Extract the [X, Y] coordinate from the center of the cell holding the provided text.  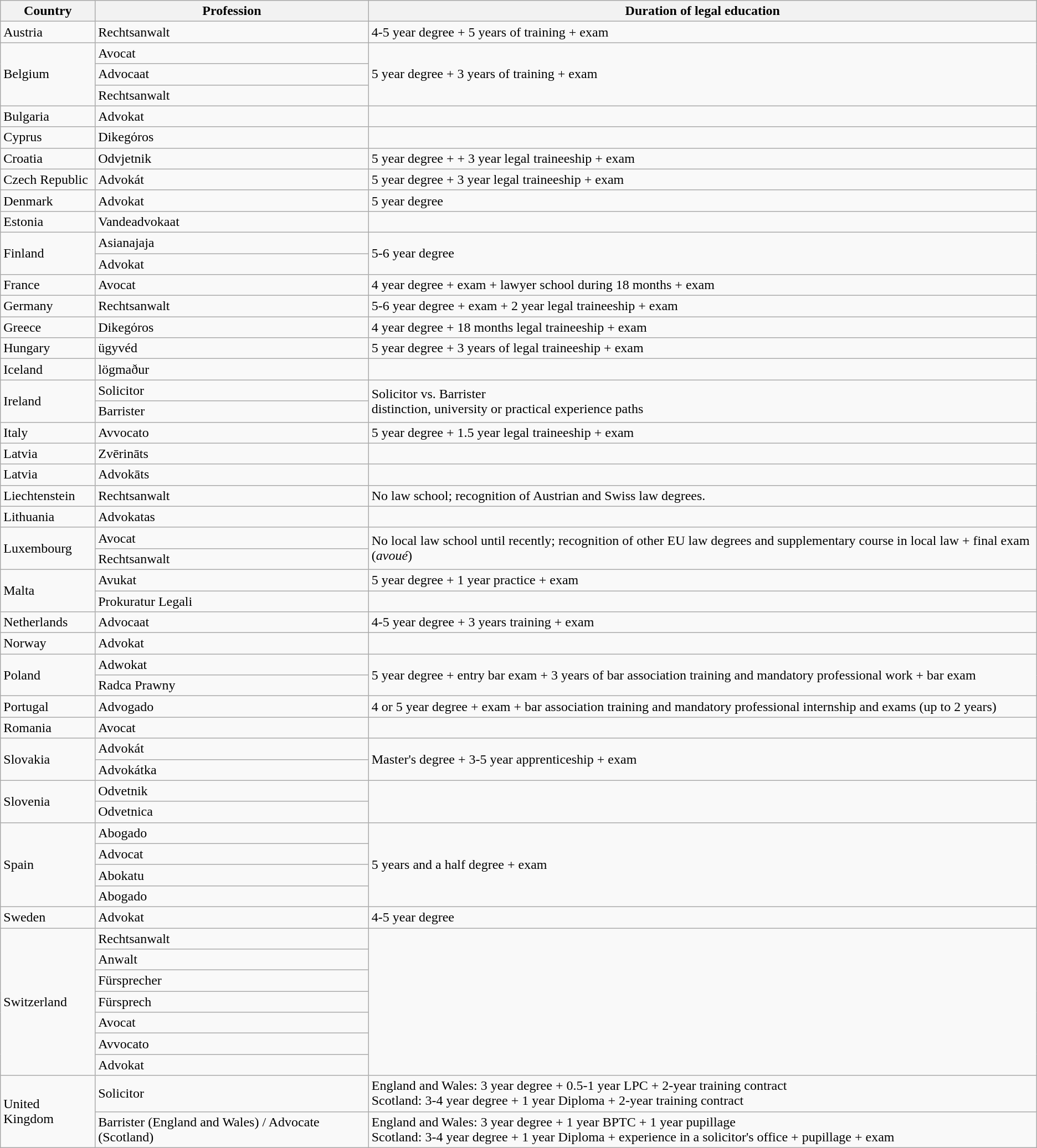
Advocat [232, 854]
Master's degree + 3-5 year apprenticeship + exam [702, 759]
lögmaður [232, 369]
5-6 year degree + exam + 2 year legal traineeship + exam [702, 306]
Denmark [48, 200]
Spain [48, 864]
Advogado [232, 707]
Solicitor vs. Barristerdistinction, university or practical experience paths [702, 401]
Netherlands [48, 622]
Malta [48, 590]
Vandeadvokaat [232, 222]
ügyvéd [232, 348]
4 year degree + 18 months legal traineeship + exam [702, 327]
Barrister [232, 411]
5 year degree + entry bar exam + 3 years of bar association training and mandatory professional work + bar exam [702, 675]
Ireland [48, 401]
Greece [48, 327]
Radca Prawny [232, 686]
Lithuania [48, 517]
Advokatas [232, 517]
Liechtenstein [48, 496]
5 year degree + 1 year practice + exam [702, 580]
Austria [48, 32]
5 years and a half degree + exam [702, 864]
Bulgaria [48, 116]
5 year degree [702, 200]
4-5 year degree [702, 917]
Prokuratur Legali [232, 601]
Adwokat [232, 665]
No local law school until recently; recognition of other EU law degrees and supplementary course in local law + final exam (avoué) [702, 548]
Duration of legal education [702, 11]
5 year degree + 3 year legal traineeship + exam [702, 179]
England and Wales: 3 year degree + 0.5-1 year LPC + 2-year training contractScotland: 3-4 year degree + 1 year Diploma + 2-year training contract [702, 1093]
Zvērināts [232, 454]
Odvetnik [232, 791]
4 or 5 year degree + exam + bar association training and mandatory professional internship and exams (up to 2 years) [702, 707]
4 year degree + exam + lawyer school during 18 months + exam [702, 285]
Barrister (England and Wales) / Advocate (Scotland) [232, 1130]
Profession [232, 11]
Portugal [48, 707]
5 year degree + + 3 year legal traineeship + exam [702, 158]
United Kingdom [48, 1111]
Norway [48, 644]
5-6 year degree [702, 253]
Slovakia [48, 759]
Abokatu [232, 875]
Luxembourg [48, 548]
5 year degree + 3 years of training + exam [702, 74]
Belgium [48, 74]
Cyprus [48, 137]
Estonia [48, 222]
4-5 year degree + 3 years training + exam [702, 622]
Romania [48, 728]
Fürsprech [232, 1002]
No law school; recognition of Austrian and Swiss law degrees. [702, 496]
5 year degree + 1.5 year legal traineeship + exam [702, 433]
Fürsprecher [232, 981]
Czech Republic [48, 179]
Hungary [48, 348]
Anwalt [232, 960]
Sweden [48, 917]
Odvetnica [232, 812]
Poland [48, 675]
Odvjetnik [232, 158]
Avukat [232, 580]
Germany [48, 306]
Italy [48, 433]
Advokátka [232, 770]
Switzerland [48, 1002]
Croatia [48, 158]
Finland [48, 253]
Advokāts [232, 475]
Asianajaja [232, 243]
Slovenia [48, 801]
Country [48, 11]
Iceland [48, 369]
4-5 year degree + 5 years of training + exam [702, 32]
5 year degree + 3 years of legal traineeship + exam [702, 348]
France [48, 285]
